Provide the (X, Y) coordinate of the cell's center where the given text is located.  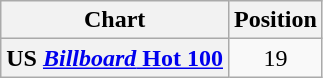
US Billboard Hot 100 (115, 58)
Chart (115, 20)
Position (276, 20)
19 (276, 58)
